Locate the cell with the specified text and output its [x, y] center coordinate. 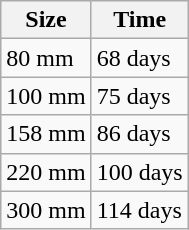
80 mm [46, 58]
300 mm [46, 210]
86 days [140, 134]
114 days [140, 210]
100 mm [46, 96]
68 days [140, 58]
Time [140, 20]
220 mm [46, 172]
Size [46, 20]
158 mm [46, 134]
100 days [140, 172]
75 days [140, 96]
